Return the [x, y] coordinate for the center point of the cell that contains the specified text.  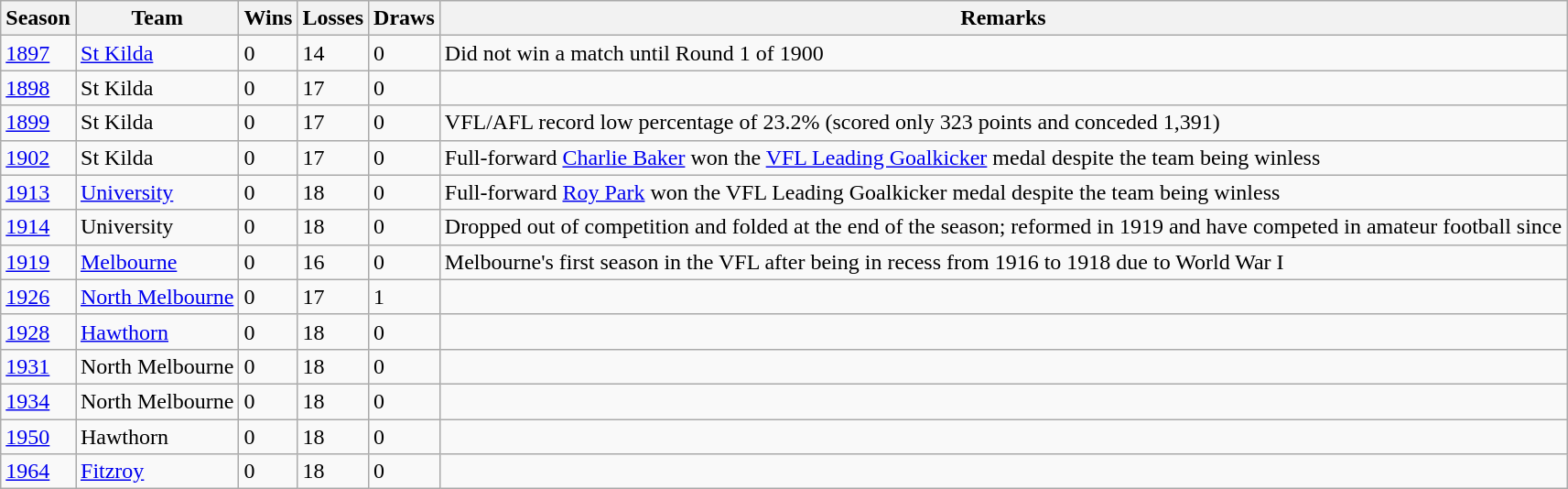
1898 [38, 88]
1931 [38, 366]
Dropped out of competition and folded at the end of the season; reformed in 1919 and have competed in amateur football since [1003, 227]
1913 [38, 192]
1950 [38, 437]
1919 [38, 262]
Losses [333, 18]
1 [405, 297]
14 [333, 53]
1964 [38, 472]
1902 [38, 158]
1934 [38, 401]
1914 [38, 227]
Full-forward Charlie Baker won the VFL Leading Goalkicker medal despite the team being winless [1003, 158]
VFL/AFL record low percentage of 23.2% (scored only 323 points and conceded 1,391) [1003, 123]
Fitzroy [157, 472]
Wins [268, 18]
Full-forward Roy Park won the VFL Leading Goalkicker medal despite the team being winless [1003, 192]
Team [157, 18]
Melbourne's first season in the VFL after being in recess from 1916 to 1918 due to World War I [1003, 262]
Did not win a match until Round 1 of 1900 [1003, 53]
1897 [38, 53]
Draws [405, 18]
Season [38, 18]
1928 [38, 331]
16 [333, 262]
Melbourne [157, 262]
Remarks [1003, 18]
1926 [38, 297]
1899 [38, 123]
